Determine the (x, y) coordinate at the center of the cell enclosing the given text.  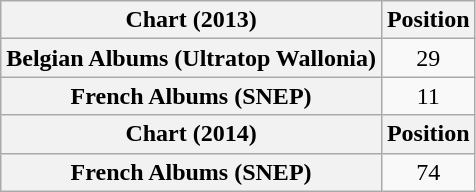
74 (428, 172)
29 (428, 58)
Chart (2013) (192, 20)
11 (428, 96)
Chart (2014) (192, 134)
Belgian Albums (Ultratop Wallonia) (192, 58)
